Output the (X, Y) coordinate of the center of the cell containing the given text.  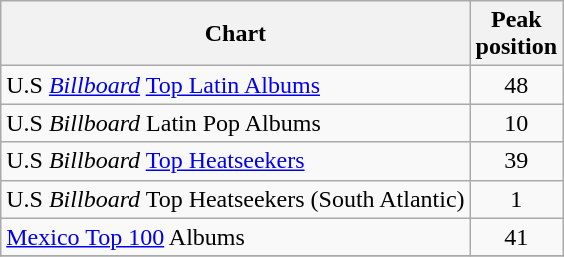
1 (516, 199)
Chart (236, 34)
U.S Billboard Top Heatseekers (236, 161)
U.S Billboard Latin Pop Albums (236, 123)
10 (516, 123)
Mexico Top 100 Albums (236, 237)
U.S Billboard Top Heatseekers (South Atlantic) (236, 199)
U.S Billboard Top Latin Albums (236, 85)
48 (516, 85)
39 (516, 161)
41 (516, 237)
Peakposition (516, 34)
